Output the (x, y) coordinate of the center of the cell containing the given text.  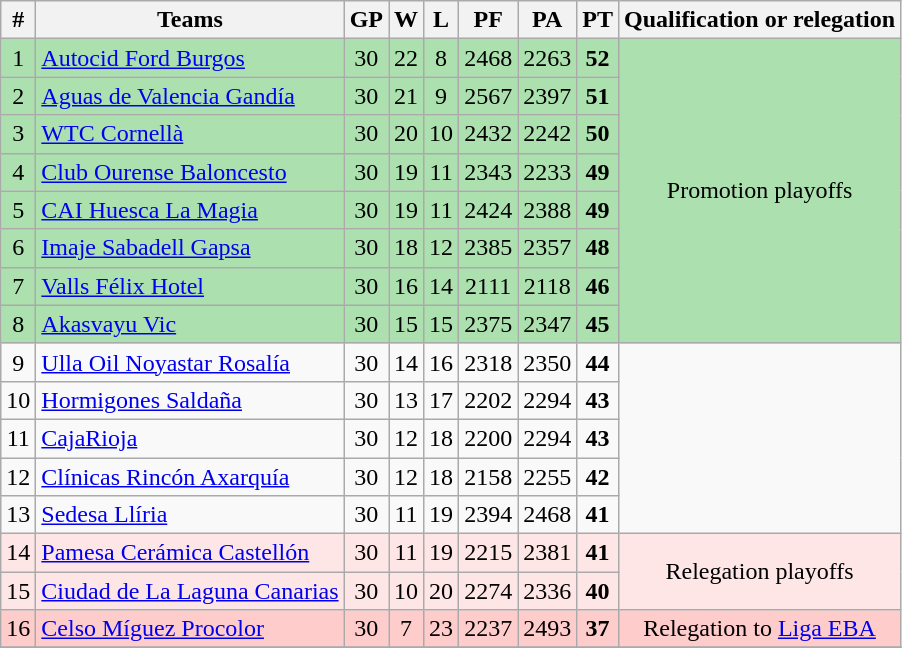
21 (406, 96)
40 (598, 591)
L (442, 20)
52 (598, 58)
44 (598, 362)
Clínicas Rincón Axarquía (190, 477)
2493 (548, 629)
Relegation playoffs (759, 572)
2388 (548, 210)
2233 (548, 172)
2567 (488, 96)
Ciudad de La Laguna Canarias (190, 591)
Teams (190, 20)
Club Ourense Baloncesto (190, 172)
Imaje Sabadell Gapsa (190, 248)
2215 (488, 553)
PA (548, 20)
# (18, 20)
2357 (548, 248)
46 (598, 286)
2343 (488, 172)
51 (598, 96)
2381 (548, 553)
4 (18, 172)
PF (488, 20)
WTC Cornellà (190, 134)
2424 (488, 210)
23 (442, 629)
Promotion playoffs (759, 191)
2432 (488, 134)
2242 (548, 134)
17 (442, 400)
2350 (548, 362)
2375 (488, 324)
2263 (548, 58)
W (406, 20)
Hormigones Saldaña (190, 400)
1 (18, 58)
Akasvayu Vic (190, 324)
45 (598, 324)
Relegation to Liga EBA (759, 629)
50 (598, 134)
Pamesa Cerámica Castellón (190, 553)
42 (598, 477)
Sedesa Llíria (190, 515)
Aguas de Valencia Gandía (190, 96)
37 (598, 629)
2200 (488, 438)
Valls Félix Hotel (190, 286)
22 (406, 58)
2111 (488, 286)
Autocid Ford Burgos (190, 58)
3 (18, 134)
CAI Huesca La Magia (190, 210)
2 (18, 96)
2318 (488, 362)
CajaRioja (190, 438)
48 (598, 248)
GP (366, 20)
Celso Míguez Procolor (190, 629)
Qualification or relegation (759, 20)
2385 (488, 248)
2397 (548, 96)
2118 (548, 286)
PT (598, 20)
2255 (548, 477)
6 (18, 248)
Ulla Oil Noyastar Rosalía (190, 362)
2394 (488, 515)
2202 (488, 400)
2237 (488, 629)
2274 (488, 591)
2158 (488, 477)
5 (18, 210)
2336 (548, 591)
2347 (548, 324)
